Determine the (x, y) coordinate at the center of the cell enclosing the given text.  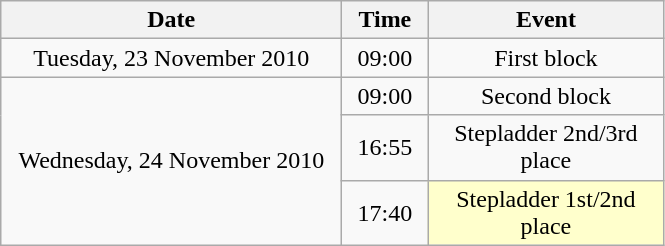
17:40 (385, 212)
Time (385, 20)
Stepladder 1st/2nd place (546, 212)
Stepladder 2nd/3rd place (546, 148)
Date (172, 20)
16:55 (385, 148)
First block (546, 58)
Second block (546, 96)
Event (546, 20)
Tuesday, 23 November 2010 (172, 58)
Wednesday, 24 November 2010 (172, 161)
